Scan for the cell matching the given text and deliver its [x, y] coordinate at center. 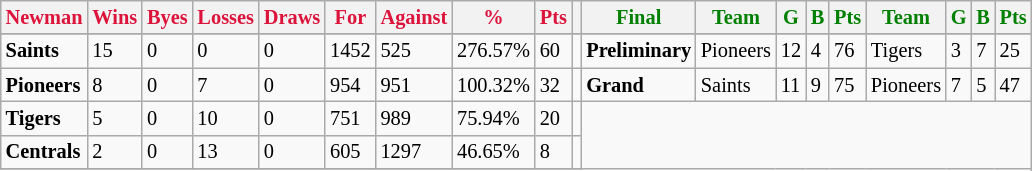
47 [1014, 85]
12 [791, 51]
13 [226, 152]
954 [350, 85]
10 [226, 118]
60 [554, 51]
46.65% [494, 152]
% [494, 17]
75 [848, 85]
1452 [350, 51]
751 [350, 118]
32 [554, 85]
Newman [44, 17]
Grand [638, 85]
75.94% [494, 118]
25 [1014, 51]
11 [791, 85]
Centrals [44, 152]
20 [554, 118]
1297 [414, 152]
76 [848, 51]
2 [114, 152]
Final [638, 17]
3 [959, 51]
951 [414, 85]
525 [414, 51]
9 [818, 85]
276.57% [494, 51]
Byes [167, 17]
Against [414, 17]
989 [414, 118]
Draws [292, 17]
Losses [226, 17]
4 [818, 51]
For [350, 17]
15 [114, 51]
605 [350, 152]
Preliminary [638, 51]
Wins [114, 17]
100.32% [494, 85]
